For the text-containing cell, return its midpoint in [X, Y] coordinate format. 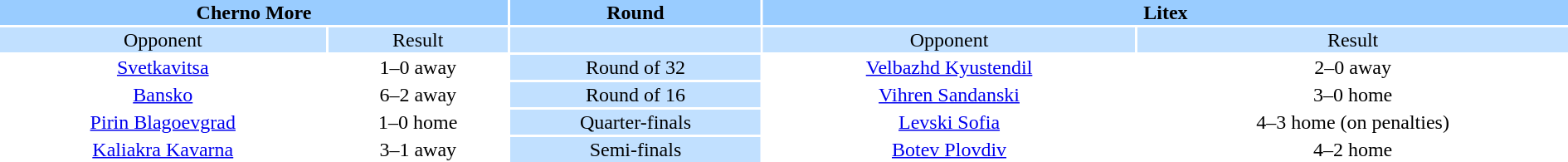
1–0 away [418, 67]
2–0 away [1352, 67]
Kaliakra Kavarna [163, 150]
Vihren Sandanski [949, 95]
Bansko [163, 95]
Round [635, 12]
Velbazhd Kyustendil [949, 67]
Round of 16 [635, 95]
4–3 home (on penalties) [1352, 122]
1–0 home [418, 122]
Quarter-finals [635, 122]
3–1 away [418, 150]
Litex [1166, 12]
Svetkavitsa [163, 67]
6–2 away [418, 95]
Botev Plovdiv [949, 150]
Cherno More [254, 12]
Levski Sofia [949, 122]
Semi-finals [635, 150]
4–2 home [1352, 150]
3–0 home [1352, 95]
Round of 32 [635, 67]
Pirin Blagoevgrad [163, 122]
